Return (x, y) of the center of cell containing provided text 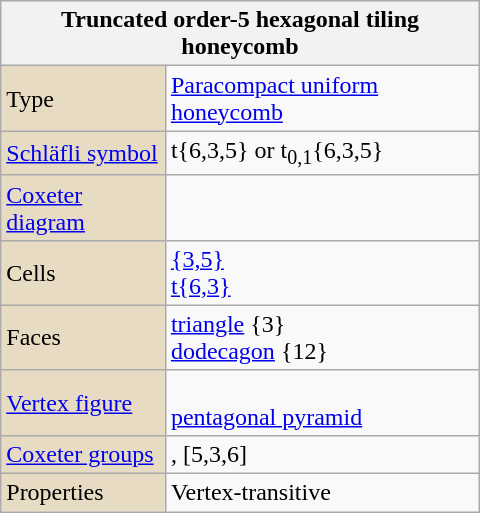
Vertex-transitive (322, 493)
Paracompact uniform honeycomb (322, 98)
Coxeter diagram (84, 208)
Coxeter groups (84, 454)
Faces (84, 338)
Type (84, 98)
Properties (84, 493)
pentagonal pyramid (322, 402)
Cells (84, 272)
Schläfli symbol (84, 153)
{3,5} t{6,3} (322, 272)
, [5,3,6] (322, 454)
triangle {3}dodecagon {12} (322, 338)
t{6,3,5} or t0,1{6,3,5} (322, 153)
Vertex figure (84, 402)
Truncated order-5 hexagonal tiling honeycomb (240, 34)
